Locate the cell with the specified text and output its (X, Y) center coordinate. 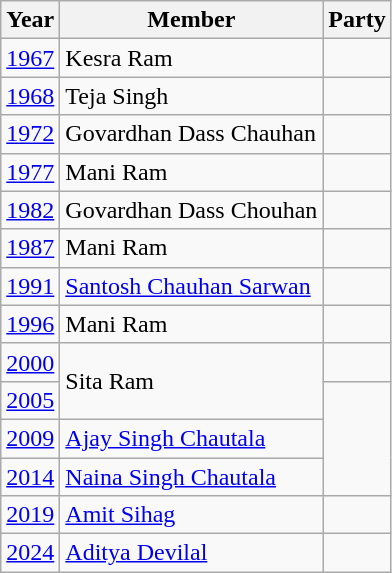
2005 (30, 400)
2014 (30, 477)
1987 (30, 248)
2009 (30, 438)
Sita Ram (192, 381)
1991 (30, 286)
1968 (30, 96)
2019 (30, 515)
Party (357, 20)
Govardhan Dass Chouhan (192, 210)
Aditya Devilal (192, 553)
Member (192, 20)
Teja Singh (192, 96)
Year (30, 20)
1996 (30, 324)
Govardhan Dass Chauhan (192, 134)
Kesra Ram (192, 58)
1982 (30, 210)
2000 (30, 362)
1967 (30, 58)
1977 (30, 172)
Amit Sihag (192, 515)
Naina Singh Chautala (192, 477)
Ajay Singh Chautala (192, 438)
1972 (30, 134)
Santosh Chauhan Sarwan (192, 286)
2024 (30, 553)
